Scan for the cell matching the given text and deliver its [X, Y] coordinate at center. 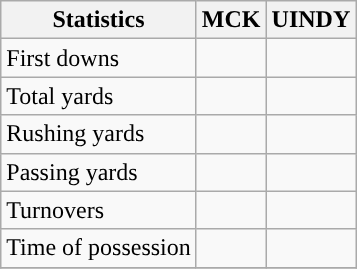
Total yards [99, 96]
First downs [99, 58]
MCK [231, 20]
UINDY [311, 20]
Time of possession [99, 248]
Passing yards [99, 172]
Turnovers [99, 210]
Rushing yards [99, 134]
Statistics [99, 20]
